Determine the [X, Y] coordinate at the center of the cell enclosing the given text.  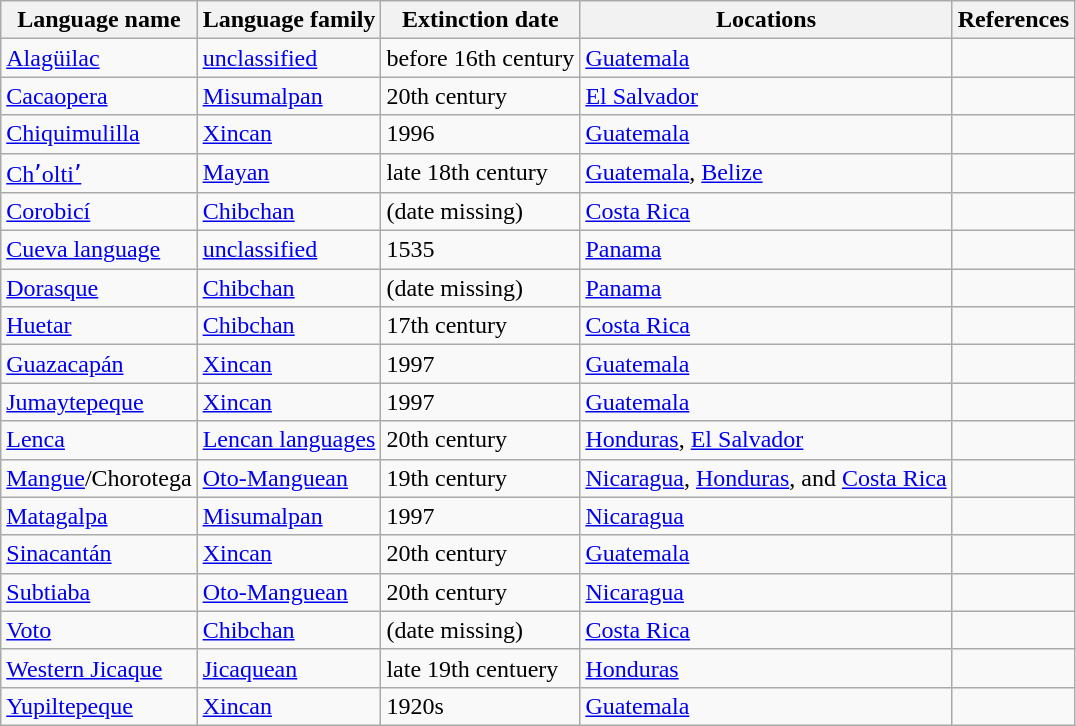
late 18th century [480, 173]
Chiquimulilla [99, 134]
Language name [99, 20]
Yupiltepeque [99, 706]
17th century [480, 326]
19th century [480, 478]
Subtiaba [99, 592]
Guazacapán [99, 364]
El Salvador [766, 96]
Jicaquean [289, 668]
Alagüilac [99, 58]
Lenca [99, 440]
Locations [766, 20]
1920s [480, 706]
1535 [480, 250]
Huetar [99, 326]
before 16th century [480, 58]
Honduras [766, 668]
Mangue/Chorotega [99, 478]
Honduras, El Salvador [766, 440]
Lencan languages [289, 440]
1996 [480, 134]
Chʼoltiʼ [99, 173]
Mayan [289, 173]
References [1014, 20]
Nicaragua, Honduras, and Costa Rica [766, 478]
Western Jicaque [99, 668]
Extinction date [480, 20]
Jumaytepeque [99, 402]
Guatemala, Belize [766, 173]
Dorasque [99, 288]
Cacaopera [99, 96]
Matagalpa [99, 516]
Voto [99, 630]
Cueva language [99, 250]
Language family [289, 20]
late 19th centuery [480, 668]
Corobicí [99, 212]
Sinacantán [99, 554]
